Capture the cell that displays the provided text and extract its (X, Y) central coordinate. 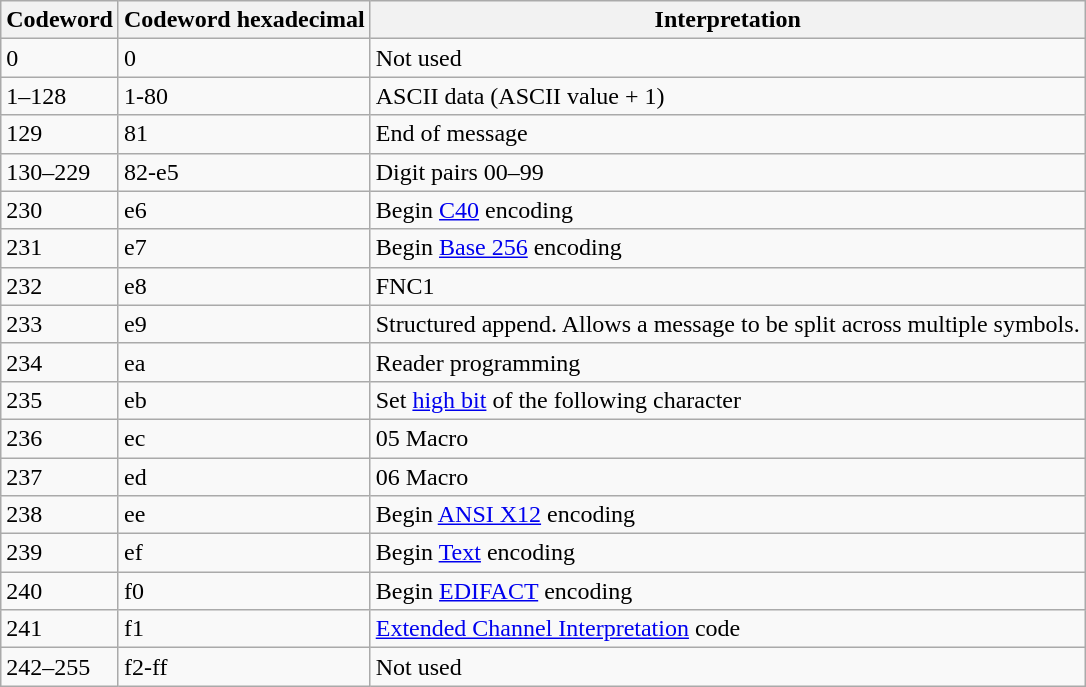
82-e5 (244, 172)
Begin Base 256 encoding (728, 248)
End of message (728, 134)
241 (60, 629)
f0 (244, 591)
ec (244, 438)
Digit pairs 00–99 (728, 172)
Reader programming (728, 362)
231 (60, 248)
Codeword hexadecimal (244, 20)
e9 (244, 324)
Codeword (60, 20)
e8 (244, 286)
Interpretation (728, 20)
f2-ff (244, 667)
Begin ANSI X12 encoding (728, 515)
239 (60, 553)
129 (60, 134)
06 Macro (728, 477)
235 (60, 400)
Begin Text encoding (728, 553)
05 Macro (728, 438)
242–255 (60, 667)
Set high bit of the following character (728, 400)
ed (244, 477)
ASCII data (ASCII value + 1) (728, 96)
Begin EDIFACT encoding (728, 591)
232 (60, 286)
130–229 (60, 172)
234 (60, 362)
240 (60, 591)
236 (60, 438)
Begin C40 encoding (728, 210)
Structured append. Allows a message to be split across multiple symbols. (728, 324)
1–128 (60, 96)
f1 (244, 629)
ea (244, 362)
Extended Channel Interpretation code (728, 629)
eb (244, 400)
ee (244, 515)
81 (244, 134)
237 (60, 477)
233 (60, 324)
1-80 (244, 96)
FNC1 (728, 286)
238 (60, 515)
e6 (244, 210)
230 (60, 210)
e7 (244, 248)
ef (244, 553)
